Determine the (x, y) coordinate at the center of the cell enclosing the given text.  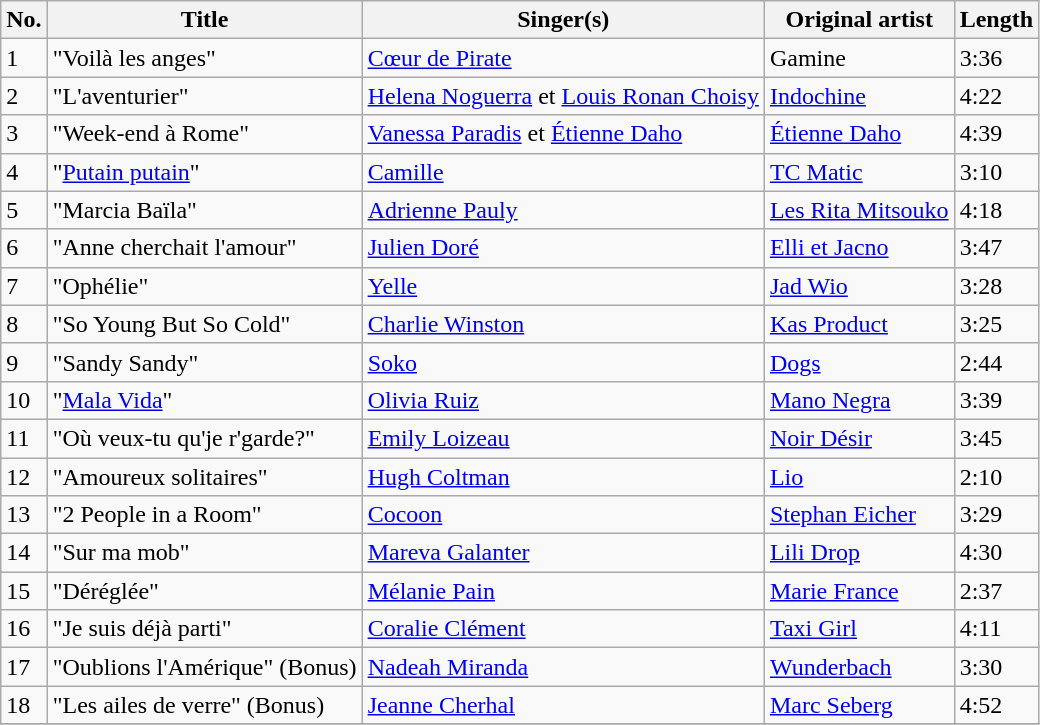
"Sur ma mob" (204, 553)
"Oublions l'Amérique" (Bonus) (204, 667)
Stephan Eicher (859, 515)
Lio (859, 477)
Gamine (859, 58)
Camille (563, 172)
3 (24, 134)
"Anne cherchait l'amour" (204, 248)
13 (24, 515)
Lili Drop (859, 553)
Cœur de Pirate (563, 58)
4:39 (996, 134)
Taxi Girl (859, 629)
4:11 (996, 629)
"Je suis déjà parti" (204, 629)
Vanessa Paradis et Étienne Daho (563, 134)
2:37 (996, 591)
Indochine (859, 96)
4:18 (996, 210)
Jeanne Cherhal (563, 705)
Soko (563, 362)
"Ophélie" (204, 286)
No. (24, 20)
"L'aventurier" (204, 96)
Yelle (563, 286)
Wunderbach (859, 667)
Nadeah Miranda (563, 667)
Kas Product (859, 324)
Noir Désir (859, 438)
11 (24, 438)
Emily Loizeau (563, 438)
8 (24, 324)
Marc Seberg (859, 705)
Mareva Galanter (563, 553)
"Les ailes de verre" (Bonus) (204, 705)
Marie France (859, 591)
16 (24, 629)
2 (24, 96)
3:29 (996, 515)
"So Young But So Cold" (204, 324)
Dogs (859, 362)
Les Rita Mitsouko (859, 210)
Singer(s) (563, 20)
Mano Negra (859, 400)
5 (24, 210)
3:45 (996, 438)
15 (24, 591)
Title (204, 20)
"Où veux-tu qu'je r'garde?" (204, 438)
3:47 (996, 248)
18 (24, 705)
"Marcia Baïla" (204, 210)
3:10 (996, 172)
Cocoon (563, 515)
Julien Doré (563, 248)
12 (24, 477)
Helena Noguerra et Louis Ronan Choisy (563, 96)
7 (24, 286)
Jad Wio (859, 286)
3:25 (996, 324)
Charlie Winston (563, 324)
Original artist (859, 20)
10 (24, 400)
6 (24, 248)
Elli et Jacno (859, 248)
Étienne Daho (859, 134)
4 (24, 172)
TC Matic (859, 172)
Coralie Clément (563, 629)
Olivia Ruiz (563, 400)
3:36 (996, 58)
Adrienne Pauly (563, 210)
"Déréglée" (204, 591)
3:30 (996, 667)
Length (996, 20)
9 (24, 362)
"Sandy Sandy" (204, 362)
"Putain putain" (204, 172)
14 (24, 553)
"2 People in a Room" (204, 515)
4:22 (996, 96)
"Amoureux solitaires" (204, 477)
Mélanie Pain (563, 591)
17 (24, 667)
"Mala Vida" (204, 400)
3:39 (996, 400)
Hugh Coltman (563, 477)
1 (24, 58)
"Week-end à Rome" (204, 134)
"Voilà les anges" (204, 58)
2:10 (996, 477)
4:30 (996, 553)
2:44 (996, 362)
3:28 (996, 286)
4:52 (996, 705)
